Output the [X, Y] coordinate of the center of the cell containing the given text.  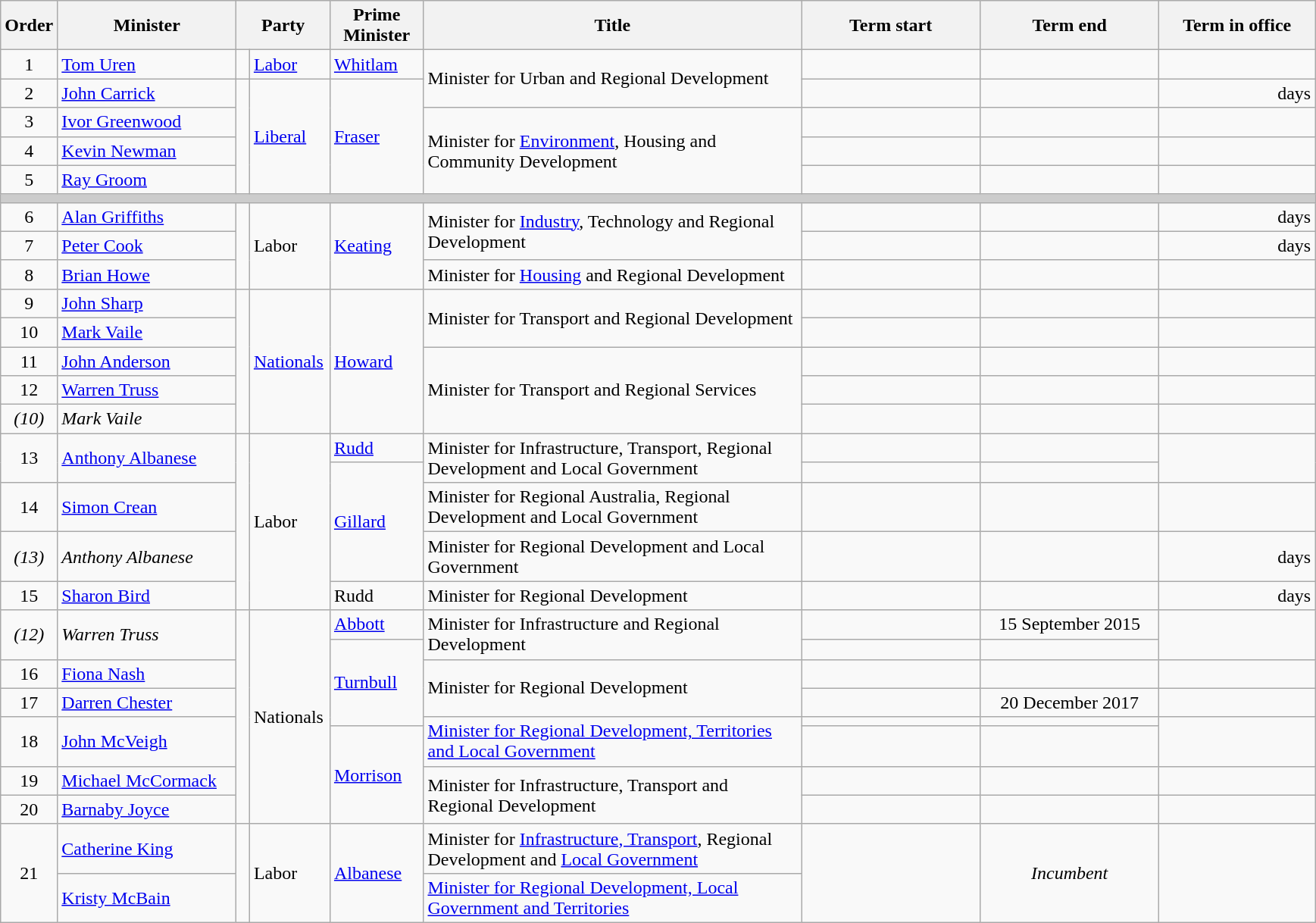
John Anderson [147, 361]
Order [29, 26]
15 [29, 596]
Howard [377, 361]
(12) [29, 635]
Brian Howe [147, 274]
Title [612, 26]
Incumbent [1070, 873]
17 [29, 702]
Prime Minister [377, 26]
Tom Uren [147, 64]
Peter Cook [147, 246]
Party [283, 26]
Albanese [377, 873]
4 [29, 151]
John Sharp [147, 303]
Turnbull [377, 682]
Minister for Regional Australia, Regional Development and Local Government [612, 508]
Minister for Infrastructure, Transport and Regional Development [612, 795]
Gillard [377, 521]
11 [29, 361]
Minister for Regional Development and Local Government [612, 556]
6 [29, 217]
18 [29, 741]
9 [29, 303]
Simon Crean [147, 508]
Minister for Regional Development, Territories and Local Government [612, 741]
Ray Groom [147, 180]
20 [29, 809]
Minister for Housing and Regional Development [612, 274]
2 [29, 93]
16 [29, 674]
Minister for Industry, Technology and Regional Development [612, 231]
15 September 2015 [1070, 624]
1 [29, 64]
Whitlam [377, 64]
Kevin Newman [147, 151]
Keating [377, 246]
Minister for Transport and Regional Development [612, 318]
3 [29, 122]
20 December 2017 [1070, 702]
14 [29, 508]
Minister for Regional Development, Local Government and Territories [612, 897]
19 [29, 781]
Minister for Transport and Regional Services [612, 390]
Sharon Bird [147, 596]
5 [29, 180]
Michael McCormack [147, 781]
8 [29, 274]
Term end [1070, 26]
(10) [29, 419]
Catherine King [147, 849]
Minister for Infrastructure and Regional Development [612, 635]
7 [29, 246]
Kristy McBain [147, 897]
10 [29, 332]
Ivor Greenwood [147, 122]
(13) [29, 556]
Minister [147, 26]
Minister for Urban and Regional Development [612, 79]
Fiona Nash [147, 674]
Alan Griffiths [147, 217]
Abbott [377, 624]
Term start [891, 26]
21 [29, 873]
Term in office [1237, 26]
John McVeigh [147, 741]
Barnaby Joyce [147, 809]
12 [29, 390]
Morrison [377, 774]
13 [29, 458]
Darren Chester [147, 702]
Fraser [377, 136]
Liberal [289, 136]
John Carrick [147, 93]
Minister for Environment, Housing and Community Development [612, 151]
